Return (X, Y) of the center of cell containing provided text 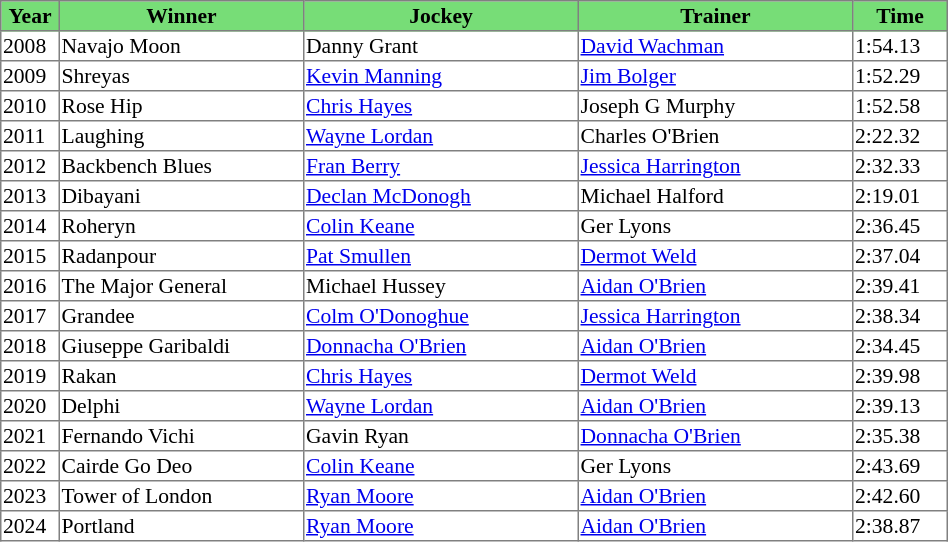
Joseph G Murphy (715, 106)
Colm O'Donoghue (441, 316)
2:39.13 (900, 406)
2019 (30, 376)
Fernando Vichi (181, 436)
2011 (30, 136)
Roheryn (181, 226)
Backbench Blues (181, 166)
2:22.32 (900, 136)
Giuseppe Garibaldi (181, 346)
Danny Grant (441, 46)
2020 (30, 406)
Grandee (181, 316)
2017 (30, 316)
1:54.13 (900, 46)
Fran Berry (441, 166)
1:52.58 (900, 106)
2:43.69 (900, 466)
Michael Hussey (441, 286)
Michael Halford (715, 196)
Cairde Go Deo (181, 466)
2013 (30, 196)
2:32.33 (900, 166)
Gavin Ryan (441, 436)
2021 (30, 436)
2010 (30, 106)
Charles O'Brien (715, 136)
2:38.87 (900, 526)
2:37.04 (900, 256)
Tower of London (181, 496)
2018 (30, 346)
2023 (30, 496)
Shreyas (181, 76)
2:36.45 (900, 226)
Delphi (181, 406)
2:19.01 (900, 196)
2009 (30, 76)
2024 (30, 526)
Winner (181, 16)
Time (900, 16)
Rose Hip (181, 106)
Declan McDonogh (441, 196)
Dibayani (181, 196)
2012 (30, 166)
2:39.41 (900, 286)
2:38.34 (900, 316)
Trainer (715, 16)
Radanpour (181, 256)
Pat Smullen (441, 256)
The Major General (181, 286)
Kevin Manning (441, 76)
2:34.45 (900, 346)
Jim Bolger (715, 76)
David Wachman (715, 46)
Rakan (181, 376)
2022 (30, 466)
Portland (181, 526)
Navajo Moon (181, 46)
Jockey (441, 16)
Year (30, 16)
2008 (30, 46)
Laughing (181, 136)
2:42.60 (900, 496)
1:52.29 (900, 76)
2014 (30, 226)
2016 (30, 286)
2015 (30, 256)
2:39.98 (900, 376)
2:35.38 (900, 436)
